Provide the (x, y) coordinate of the cell's center where the given text is located.  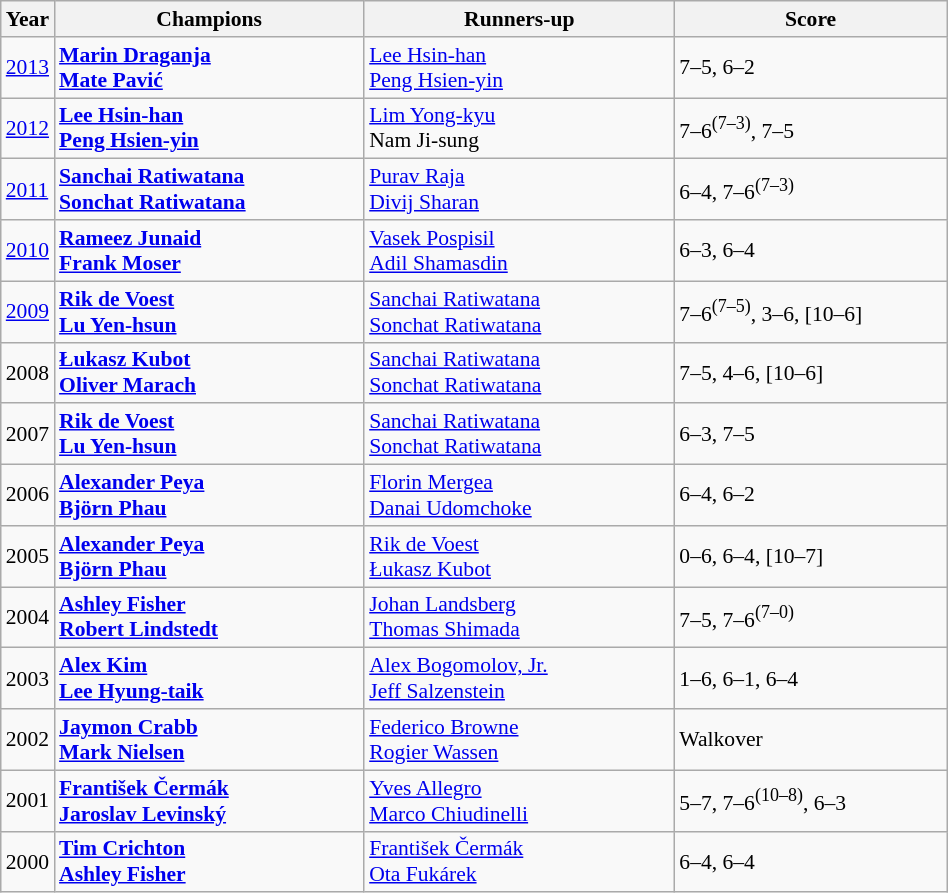
Purav Raja Divij Sharan (519, 190)
2009 (28, 312)
2010 (28, 250)
2012 (28, 128)
2000 (28, 862)
6–3, 6–4 (810, 250)
2008 (28, 372)
Ashley Fisher Robert Lindstedt (209, 618)
2001 (28, 800)
2006 (28, 496)
6–4, 6–2 (810, 496)
Tim Crichton Ashley Fisher (209, 862)
Rameez Junaid Frank Moser (209, 250)
Champions (209, 19)
Alex Kim Lee Hyung-taik (209, 678)
2002 (28, 740)
Marin Draganja Mate Pavić (209, 68)
Federico Browne Rogier Wassen (519, 740)
7–6(7–3), 7–5 (810, 128)
Vasek Pospisil Adil Shamasdin (519, 250)
František Čermák Ota Fukárek (519, 862)
5–7, 7–6(10–8), 6–3 (810, 800)
Yves Allegro Marco Chiudinelli (519, 800)
2011 (28, 190)
2013 (28, 68)
Year (28, 19)
2004 (28, 618)
Jaymon Crabb Mark Nielsen (209, 740)
2005 (28, 556)
6–3, 7–5 (810, 434)
Florin Mergea Danai Udomchoke (519, 496)
7–6(7–5), 3–6, [10–6] (810, 312)
7–5, 6–2 (810, 68)
Alex Bogomolov, Jr. Jeff Salzenstein (519, 678)
7–5, 7–6(7–0) (810, 618)
František Čermák Jaroslav Levinský (209, 800)
1–6, 6–1, 6–4 (810, 678)
2003 (28, 678)
6–4, 7–6(7–3) (810, 190)
Łukasz Kubot Oliver Marach (209, 372)
Score (810, 19)
2007 (28, 434)
Rik de Voest Łukasz Kubot (519, 556)
6–4, 6–4 (810, 862)
Walkover (810, 740)
Johan Landsberg Thomas Shimada (519, 618)
0–6, 6–4, [10–7] (810, 556)
7–5, 4–6, [10–6] (810, 372)
Lim Yong-kyu Nam Ji-sung (519, 128)
Runners-up (519, 19)
